Return (x, y) of the center of cell containing provided text 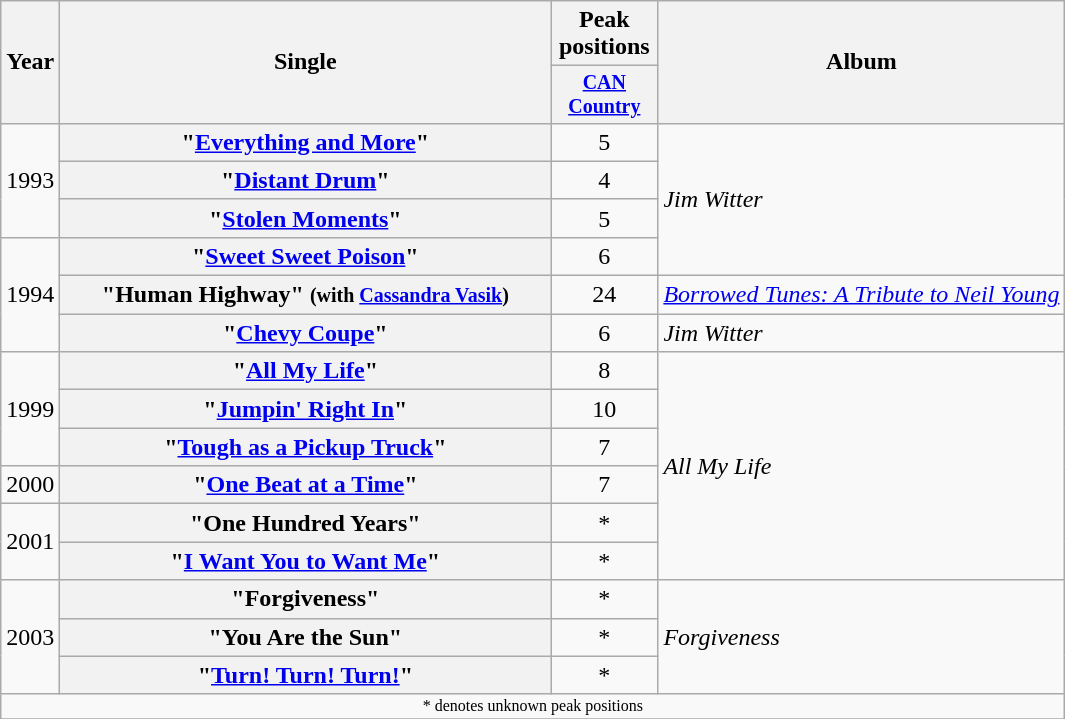
"Turn! Turn! Turn!" (306, 675)
"One Hundred Years" (306, 523)
"Everything and More" (306, 142)
"Chevy Coupe" (306, 333)
"Forgiveness" (306, 599)
Borrowed Tunes: A Tribute to Neil Young (862, 295)
All My Life (862, 466)
4 (604, 180)
"Human Highway" (with Cassandra Vasik) (306, 295)
"Tough as a Pickup Truck" (306, 447)
"Distant Drum" (306, 180)
* denotes unknown peak positions (533, 706)
"You Are the Sun" (306, 637)
Peak positions (604, 34)
CAN Country (604, 94)
1999 (30, 409)
24 (604, 295)
2000 (30, 485)
"Stolen Moments" (306, 218)
"One Beat at a Time" (306, 485)
"I Want You to Want Me" (306, 561)
"All My Life" (306, 371)
Single (306, 62)
8 (604, 371)
"Jumpin' Right In" (306, 409)
1994 (30, 294)
10 (604, 409)
Year (30, 62)
Forgiveness (862, 637)
1993 (30, 180)
Album (862, 62)
2001 (30, 542)
2003 (30, 637)
"Sweet Sweet Poison" (306, 256)
